Find where the given text appears and provide that cell's center as (x, y) coordinate. 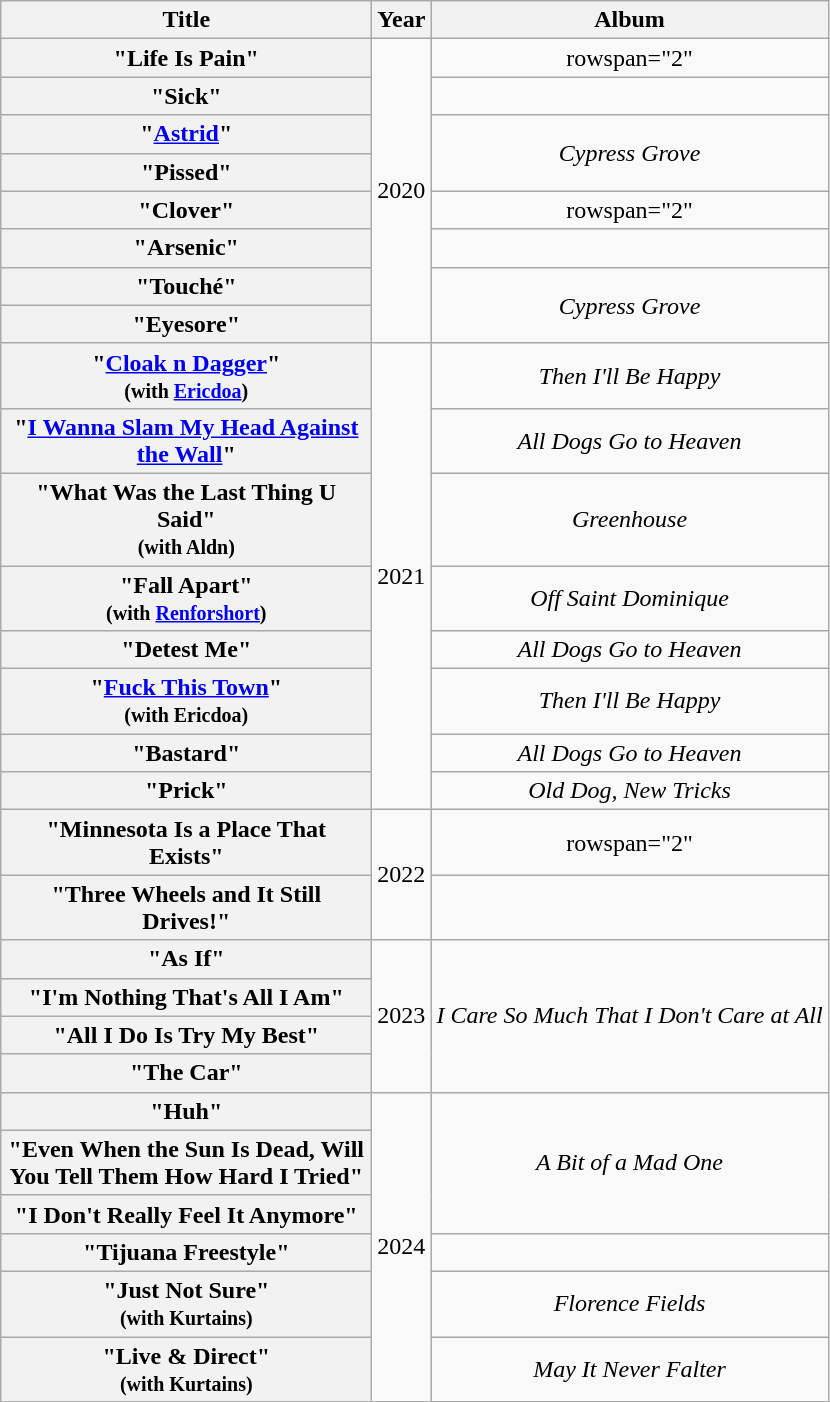
"I Wanna Slam My Head Against the Wall" (186, 440)
2024 (402, 1246)
"Huh" (186, 1111)
"Detest Me" (186, 650)
Greenhouse (630, 519)
Album (630, 20)
"Cloak n Dagger"(with Ericdoa) (186, 376)
"Sick" (186, 96)
"What Was the Last Thing U Said"(with Aldn) (186, 519)
"Arsenic" (186, 248)
Title (186, 20)
Off Saint Dominique (630, 598)
"Eyesore" (186, 324)
"Touché" (186, 286)
"Prick" (186, 791)
"Live & Direct"(with Kurtains) (186, 1368)
"The Car" (186, 1073)
"Even When the Sun Is Dead, Will You Tell Them How Hard I Tried" (186, 1162)
"All I Do Is Try My Best" (186, 1035)
"I Don't Really Feel It Anymore" (186, 1214)
"I'm Nothing That's All I Am" (186, 997)
"Fuck This Town"(with Ericdoa) (186, 702)
I Care So Much That I Don't Care at All (630, 1016)
A Bit of a Mad One (630, 1162)
"Life Is Pain" (186, 58)
2020 (402, 191)
"Clover" (186, 210)
2022 (402, 875)
"Tijuana Freestyle" (186, 1252)
May It Never Falter (630, 1368)
Year (402, 20)
Florence Fields (630, 1304)
2021 (402, 576)
"Fall Apart"(with Renforshort) (186, 598)
2023 (402, 1016)
Old Dog, New Tricks (630, 791)
"Bastard" (186, 753)
"Minnesota Is a Place That Exists" (186, 842)
"Just Not Sure"(with Kurtains) (186, 1304)
"Pissed" (186, 172)
"Astrid" (186, 134)
"Three Wheels and It Still Drives!" (186, 908)
"As If" (186, 959)
